Detect which cell encompasses the target text, then output its [x, y] center coordinate. 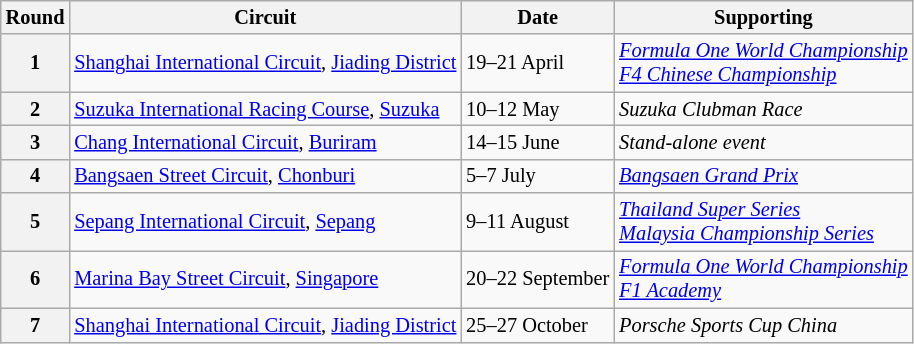
3 [36, 142]
10–12 May [538, 109]
14–15 June [538, 142]
Porsche Sports Cup China [763, 325]
Formula One World ChampionshipF1 Academy [763, 279]
Circuit [265, 17]
5–7 July [538, 176]
Suzuka Clubman Race [763, 109]
20–22 September [538, 279]
Supporting [763, 17]
Round [36, 17]
Chang International Circuit, Buriram [265, 142]
9–11 August [538, 222]
Formula One World ChampionshipF4 Chinese Championship [763, 63]
Date [538, 17]
Sepang International Circuit, Sepang [265, 222]
1 [36, 63]
Marina Bay Street Circuit, Singapore [265, 279]
Stand-alone event [763, 142]
2 [36, 109]
19–21 April [538, 63]
Bangsaen Grand Prix [763, 176]
5 [36, 222]
6 [36, 279]
4 [36, 176]
Suzuka International Racing Course, Suzuka [265, 109]
25–27 October [538, 325]
Thailand Super SeriesMalaysia Championship Series [763, 222]
Bangsaen Street Circuit, Chonburi [265, 176]
7 [36, 325]
